For the text-containing cell, return its midpoint in [X, Y] coordinate format. 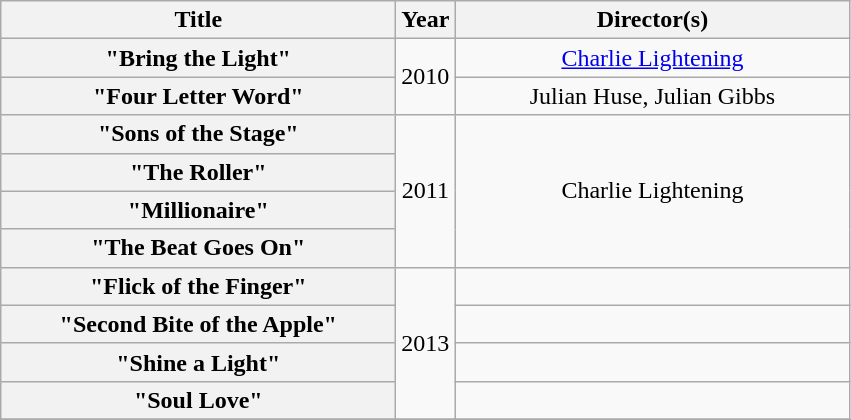
"Flick of the Finger" [198, 286]
Julian Huse, Julian Gibbs [652, 96]
2011 [426, 191]
"Millionaire" [198, 210]
"Four Letter Word" [198, 96]
2010 [426, 77]
"Bring the Light" [198, 58]
"Sons of the Stage" [198, 134]
"The Beat Goes On" [198, 248]
"Shine a Light" [198, 362]
Year [426, 20]
Director(s) [652, 20]
Title [198, 20]
"Soul Love" [198, 400]
"The Roller" [198, 172]
"Second Bite of the Apple" [198, 324]
2013 [426, 343]
